Determine the (X, Y) coordinate at the center of the cell enclosing the given text.  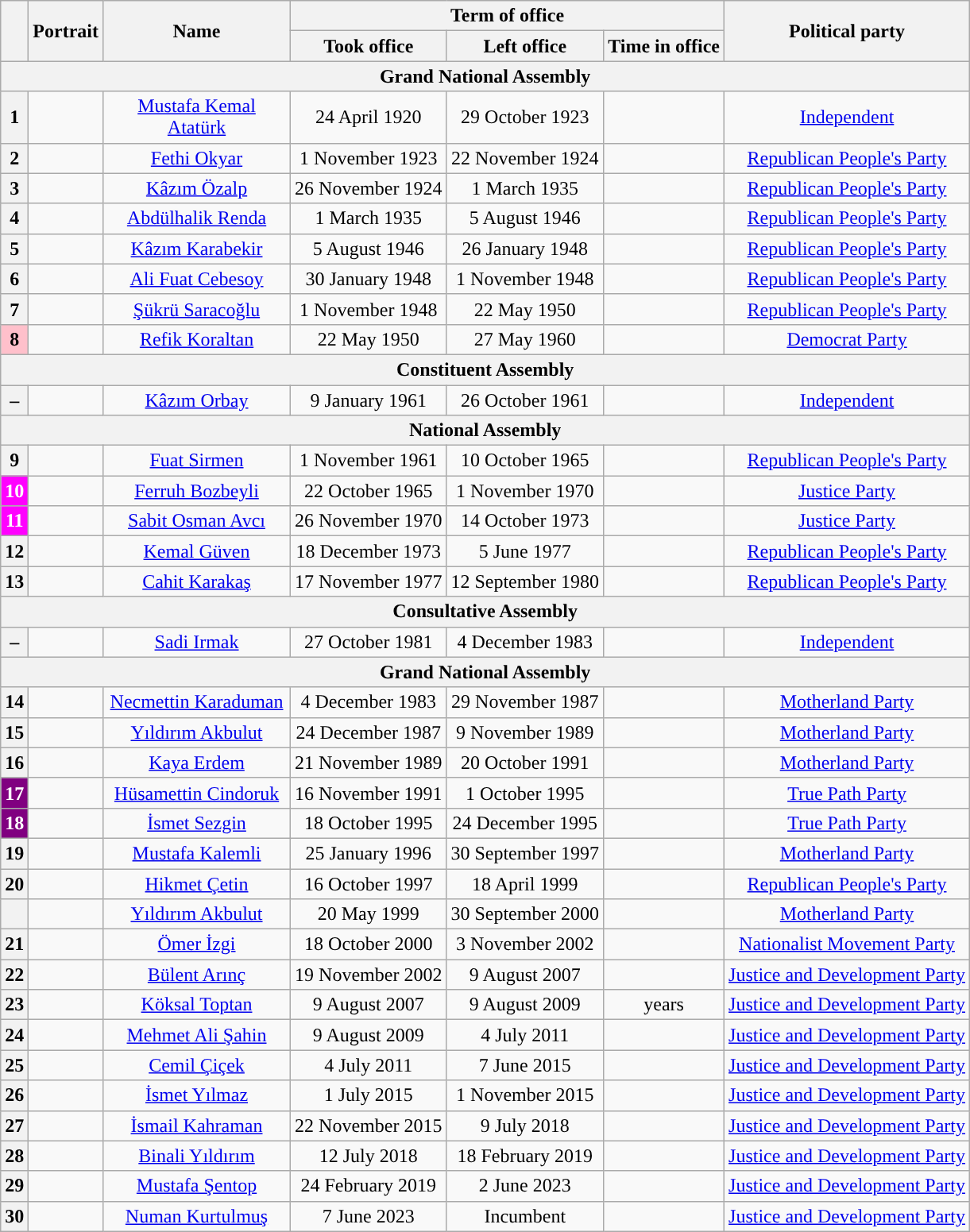
Democrat Party (847, 339)
27 October 1981 (369, 642)
7 (14, 309)
16 (14, 763)
27 (14, 1126)
Mustafa Kemal Atatürk (196, 118)
24 April 1920 (369, 118)
22 November 1924 (525, 158)
22 November 2015 (369, 1126)
24 December 1995 (525, 823)
12 July 2018 (369, 1156)
Fethi Okyar (196, 158)
19 (14, 853)
7 June 2015 (525, 1065)
Cemil Çiçek (196, 1065)
25 January 1996 (369, 853)
Mustafa Kalemli (196, 853)
16 November 1991 (369, 793)
17 November 1977 (369, 581)
14 October 1973 (525, 521)
20 October 1991 (525, 763)
Cahit Karakaş (196, 581)
Took office (369, 46)
1 November 2015 (525, 1095)
30 (14, 1216)
7 June 2023 (369, 1216)
20 (14, 884)
3 (14, 188)
1 July 2015 (369, 1095)
National Assembly (485, 431)
Time in office (664, 46)
30 January 1948 (369, 279)
İsmet Sezgin (196, 823)
2 June 2023 (525, 1186)
Necmettin Karaduman (196, 702)
15 (14, 732)
26 November 1924 (369, 188)
Mehmet Ali Şahin (196, 1035)
Bülent Arınç (196, 975)
Left office (525, 46)
Refik Koraltan (196, 339)
1 (14, 118)
Kâzım Orbay (196, 400)
Ferruh Bozbeyli (196, 491)
25 (14, 1065)
1 November 1961 (369, 461)
18 (14, 823)
3 November 2002 (525, 944)
Abdülhalik Renda (196, 218)
Kâzım Karabekir (196, 249)
Sabit Osman Avcı (196, 521)
Mustafa Şentop (196, 1186)
2 (14, 158)
9 January 1961 (369, 400)
21 November 1989 (369, 763)
6 (14, 279)
24 (14, 1035)
Constituent Assembly (485, 369)
Numan Kurtulmuş (196, 1216)
18 February 2019 (525, 1156)
22 (14, 975)
Fuat Sirmen (196, 461)
20 May 1999 (369, 914)
Ömer İzgi (196, 944)
Political party (847, 31)
1 November 1970 (525, 491)
Hüsamettin Cindoruk (196, 793)
Incumbent (525, 1216)
30 September 2000 (525, 914)
30 September 1997 (525, 853)
18 October 1995 (369, 823)
4 (14, 218)
12 (14, 551)
24 December 1987 (369, 732)
10 (14, 491)
Binali Yıldırım (196, 1156)
27 May 1960 (525, 339)
Sadi Irmak (196, 642)
Kâzım Özalp (196, 188)
9 November 1989 (525, 732)
12 September 1980 (525, 581)
5 June 1977 (525, 551)
26 October 1961 (525, 400)
26 January 1948 (525, 249)
8 (14, 339)
Kaya Erdem (196, 763)
23 (14, 1005)
18 October 2000 (369, 944)
9 July 2018 (525, 1126)
29 October 1923 (525, 118)
22 October 1965 (369, 491)
16 October 1997 (369, 884)
İsmail Kahraman (196, 1126)
24 February 2019 (369, 1186)
9 (14, 461)
13 (14, 581)
26 November 1970 (369, 521)
19 November 2002 (369, 975)
years (664, 1005)
Portrait (66, 31)
1 November 1923 (369, 158)
Şükrü Saracoğlu (196, 309)
18 December 1973 (369, 551)
İsmet Yılmaz (196, 1095)
Köksal Toptan (196, 1005)
Consultative Assembly (485, 612)
21 (14, 944)
Kemal Güven (196, 551)
10 October 1965 (525, 461)
Term of office (508, 16)
29 (14, 1186)
Ali Fuat Cebesoy (196, 279)
5 (14, 249)
Hikmet Çetin (196, 884)
28 (14, 1156)
18 April 1999 (525, 884)
Nationalist Movement Party (847, 944)
14 (14, 702)
11 (14, 521)
26 (14, 1095)
Name (196, 31)
17 (14, 793)
29 November 1987 (525, 702)
1 October 1995 (525, 793)
